Provide the [X, Y] coordinate of the cell's center where the given text is located.  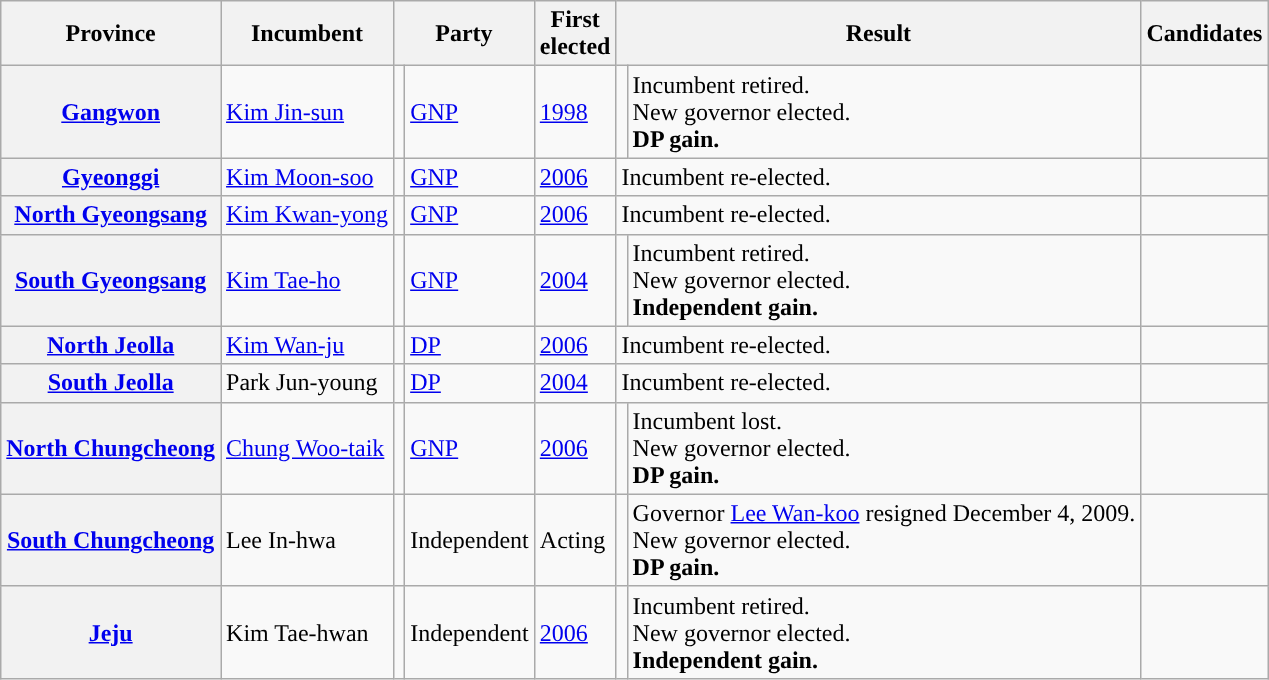
South Chungcheong [111, 540]
Kim Tae-ho [308, 280]
South Jeolla [111, 383]
Kim Jin-sun [308, 112]
Acting [575, 540]
North Chungcheong [111, 448]
Candidates [1204, 34]
Chung Woo-taik [308, 448]
Incumbent retired.New governor elected.DP gain. [884, 112]
Kim Tae-hwan [308, 632]
Gyeonggi [111, 177]
Province [111, 34]
South Gyeongsang [111, 280]
Jeju [111, 632]
Kim Wan-ju [308, 345]
Gangwon [111, 112]
Incumbent lost.New governor elected.DP gain. [884, 448]
Governor Lee Wan-koo resigned December 4, 2009.New governor elected.DP gain. [884, 540]
Incumbent [308, 34]
Park Jun-young [308, 383]
Result [878, 34]
Kim Kwan-yong [308, 215]
Kim Moon-soo [308, 177]
Party [464, 34]
North Gyeongsang [111, 215]
North Jeolla [111, 345]
1998 [575, 112]
Firstelected [575, 34]
Lee In-hwa [308, 540]
